Output the [x, y] coordinate of the center of the cell containing the given text.  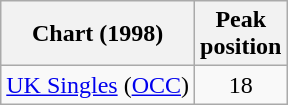
UK Singles (OCC) [98, 85]
Peakposition [241, 34]
18 [241, 85]
Chart (1998) [98, 34]
